Search for the cell housing the specified text and yield its (x, y) center coordinate. 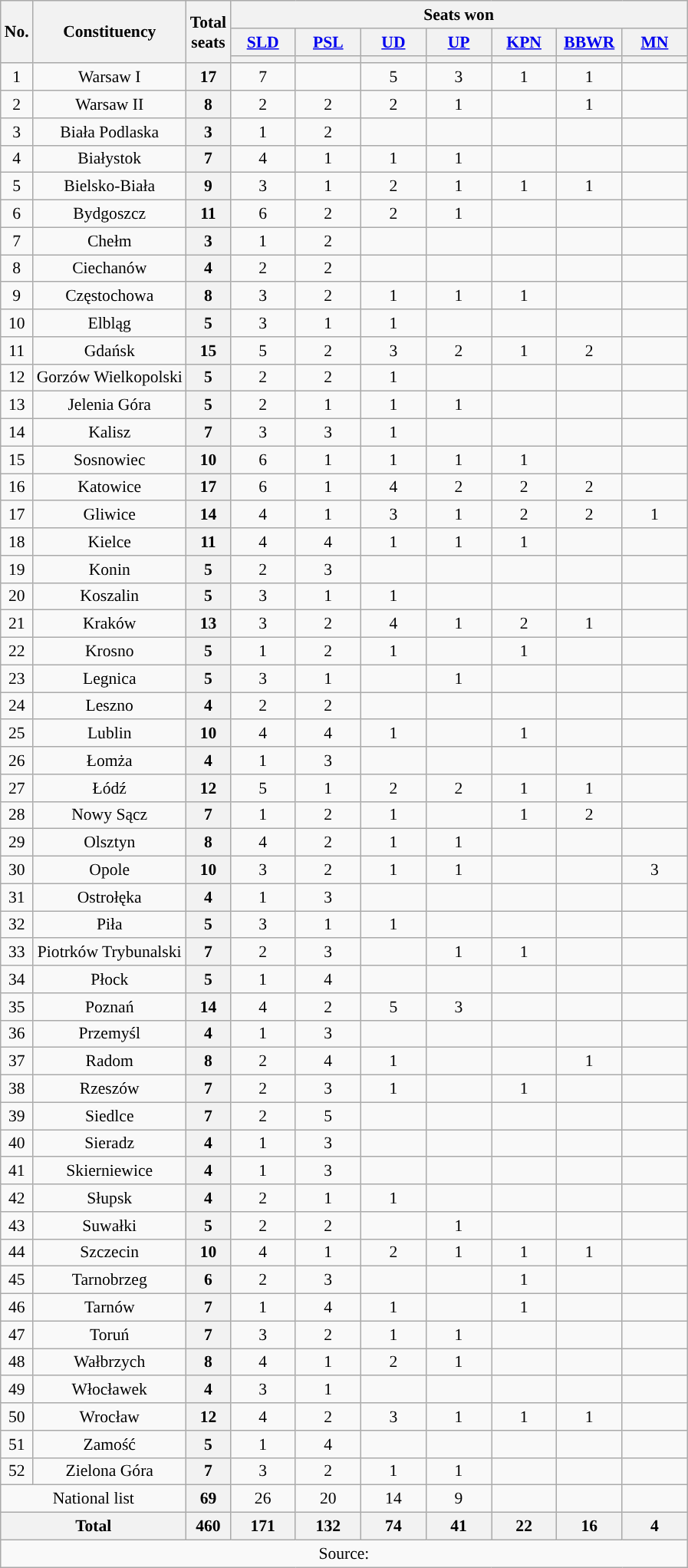
Totalseats (209, 32)
Płock (110, 979)
Olsztyn (110, 843)
Nowy Sącz (110, 815)
Gdańsk (110, 351)
21 (17, 624)
Radom (110, 1061)
Koszalin (110, 596)
Gliwice (110, 515)
Słupsk (110, 1198)
Ostrołęka (110, 897)
39 (17, 1116)
19 (17, 569)
Katowice (110, 487)
Jelenia Góra (110, 405)
Włocławek (110, 1390)
38 (17, 1089)
29 (17, 843)
44 (17, 1253)
Gorzów Wielkopolski (110, 378)
48 (17, 1362)
Bielsko-Biała (110, 187)
Skierniewice (110, 1171)
Total (94, 1527)
27 (17, 788)
18 (17, 542)
KPN (525, 42)
National list (94, 1499)
33 (17, 952)
Kraków (110, 624)
Warsaw II (110, 104)
51 (17, 1444)
MN (655, 42)
Piła (110, 925)
Leszno (110, 706)
74 (393, 1527)
35 (17, 1007)
Chełm (110, 241)
34 (17, 979)
Elbląg (110, 323)
Sieradz (110, 1144)
Zamość (110, 1444)
Seats won (459, 15)
43 (17, 1226)
SLD (262, 42)
69 (209, 1499)
Ciechanów (110, 269)
171 (262, 1527)
Sosnowiec (110, 460)
Zielona Góra (110, 1471)
UD (393, 42)
Toruń (110, 1335)
31 (17, 897)
Tarnów (110, 1308)
UP (459, 42)
Legnica (110, 678)
42 (17, 1198)
Krosno (110, 652)
23 (17, 678)
47 (17, 1335)
Piotrków Trybunalski (110, 952)
Wrocław (110, 1417)
24 (17, 706)
Łódź (110, 788)
40 (17, 1144)
Constituency (110, 32)
36 (17, 1034)
37 (17, 1061)
Siedlce (110, 1116)
BBWR (589, 42)
52 (17, 1471)
Szczecin (110, 1253)
Opole (110, 870)
32 (17, 925)
50 (17, 1417)
Suwałki (110, 1226)
460 (209, 1527)
46 (17, 1308)
30 (17, 870)
Bydgoszcz (110, 214)
No. (17, 32)
28 (17, 815)
Lublin (110, 734)
Biała Podlaska (110, 132)
Source: (344, 1553)
Warsaw I (110, 78)
Rzeszów (110, 1089)
45 (17, 1280)
Poznań (110, 1007)
25 (17, 734)
Kielce (110, 542)
Łomża (110, 761)
PSL (328, 42)
49 (17, 1390)
Wałbrzych (110, 1362)
Konin (110, 569)
132 (328, 1527)
Kalisz (110, 433)
Tarnobrzeg (110, 1280)
Częstochowa (110, 296)
Przemyśl (110, 1034)
Białystok (110, 159)
